Output the [X, Y] coordinate of the center of the cell containing the given text.  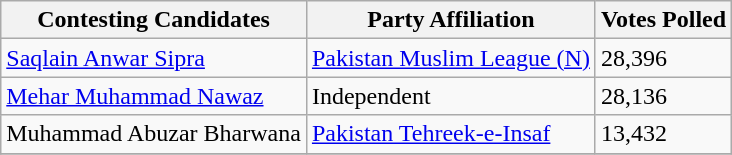
Mehar Muhammad Nawaz [154, 96]
Pakistan Muslim League (N) [450, 58]
Party Affiliation [450, 20]
Saqlain Anwar Sipra [154, 58]
Muhammad Abuzar Bharwana [154, 134]
Contesting Candidates [154, 20]
Votes Polled [663, 20]
28,396 [663, 58]
13,432 [663, 134]
28,136 [663, 96]
Independent [450, 96]
Pakistan Tehreek-e-Insaf [450, 134]
